Return the (x, y) coordinate for the center point of the cell that contains the specified text.  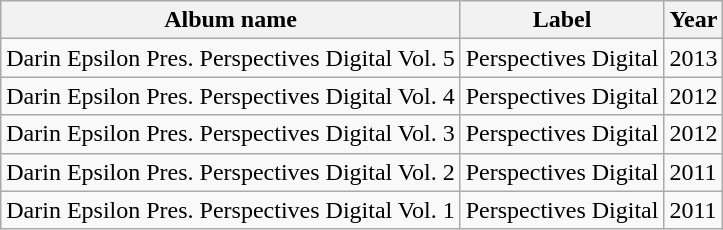
Darin Epsilon Pres. Perspectives Digital Vol. 4 (230, 96)
Year (694, 20)
Darin Epsilon Pres. Perspectives Digital Vol. 3 (230, 134)
Album name (230, 20)
Darin Epsilon Pres. Perspectives Digital Vol. 2 (230, 172)
Darin Epsilon Pres. Perspectives Digital Vol. 5 (230, 58)
Darin Epsilon Pres. Perspectives Digital Vol. 1 (230, 210)
2013 (694, 58)
Label (562, 20)
